Extract the (x, y) coordinate from the center of the cell holding the provided text.  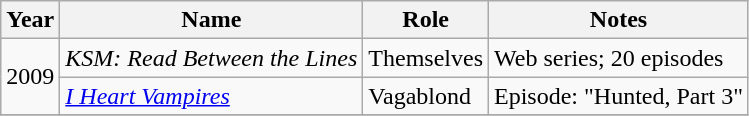
KSM: Read Between the Lines (212, 58)
2009 (30, 77)
Web series; 20 episodes (619, 58)
Episode: "Hunted, Part 3" (619, 96)
Themselves (426, 58)
Year (30, 20)
Notes (619, 20)
Role (426, 20)
I Heart Vampires (212, 96)
Name (212, 20)
Vagablond (426, 96)
